Locate the cell with the specified text and output its (x, y) center coordinate. 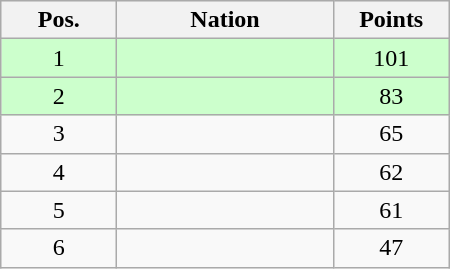
Nation (225, 20)
47 (391, 248)
83 (391, 96)
4 (59, 172)
62 (391, 172)
61 (391, 210)
Pos. (59, 20)
65 (391, 134)
2 (59, 96)
1 (59, 58)
101 (391, 58)
6 (59, 248)
5 (59, 210)
3 (59, 134)
Points (391, 20)
